Identify which cell holds the provided text, then report its [x, y] central coordinate. 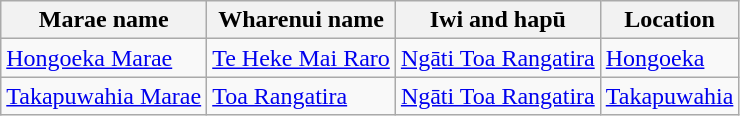
Takapuwahia [670, 96]
Hongoeka [670, 58]
Toa Rangatira [302, 96]
Wharenui name [302, 20]
Location [670, 20]
Hongoeka Marae [104, 58]
Iwi and hapū [498, 20]
Te Heke Mai Raro [302, 58]
Takapuwahia Marae [104, 96]
Marae name [104, 20]
